Locate the cell with the specified text and output its (X, Y) center coordinate. 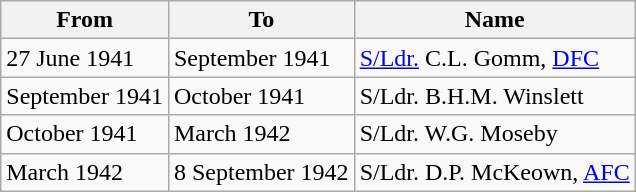
27 June 1941 (85, 58)
S/Ldr. C.L. Gomm, DFC (494, 58)
From (85, 20)
To (261, 20)
S/Ldr. B.H.M. Winslett (494, 96)
S/Ldr. D.P. McKeown, AFC (494, 172)
S/Ldr. W.G. Moseby (494, 134)
Name (494, 20)
8 September 1942 (261, 172)
